Scan for the cell matching the given text and deliver its (X, Y) coordinate at center. 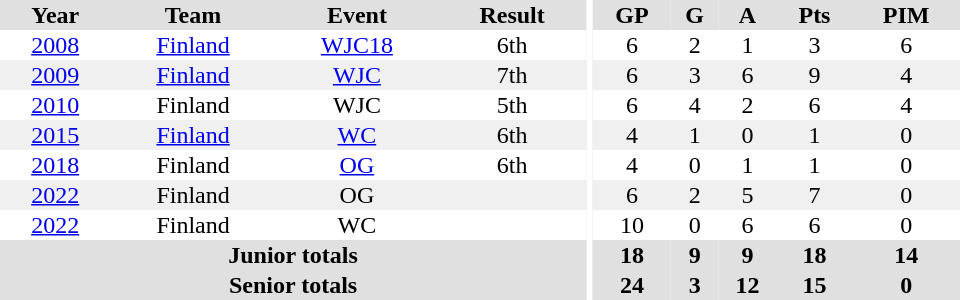
5th (512, 105)
Team (192, 15)
14 (906, 255)
Senior totals (293, 285)
Result (512, 15)
Pts (815, 15)
PIM (906, 15)
5 (747, 195)
2009 (55, 75)
2018 (55, 165)
10 (632, 225)
Event (357, 15)
WJC18 (357, 45)
2008 (55, 45)
7th (512, 75)
G (694, 15)
24 (632, 285)
2010 (55, 105)
12 (747, 285)
Year (55, 15)
15 (815, 285)
A (747, 15)
GP (632, 15)
7 (815, 195)
2015 (55, 135)
Junior totals (293, 255)
